Output the [x, y] coordinate of the center of the cell containing the given text.  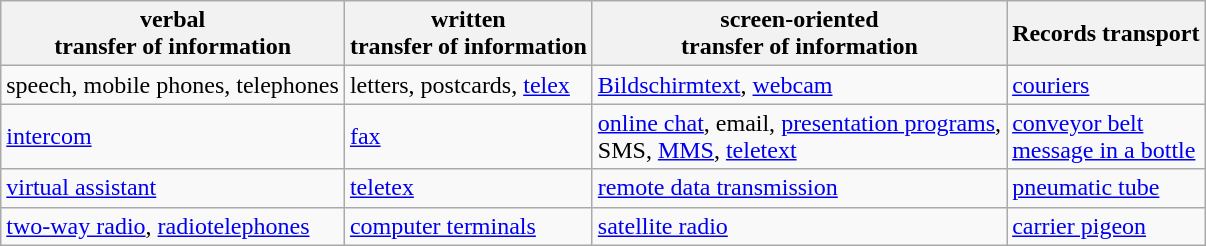
two-way radio, radiotelephones [173, 226]
carrier pigeon [1106, 226]
speech, mobile phones, telephones [173, 85]
teletex [468, 188]
conveyor belt message in a bottle [1106, 136]
Records transport [1106, 34]
couriers [1106, 85]
remote data transmission [799, 188]
computer terminals [468, 226]
letters, postcards, telex [468, 85]
online chat, email, presentation programs, SMS, MMS, teletext [799, 136]
intercom [173, 136]
pneumatic tube [1106, 188]
verbal transfer of information [173, 34]
written transfer of information [468, 34]
Bildschirmtext, webcam [799, 85]
fax [468, 136]
screen-oriented transfer of information [799, 34]
satellite radio [799, 226]
virtual assistant [173, 188]
